Determine the [X, Y] coordinate at the center of the cell enclosing the given text.  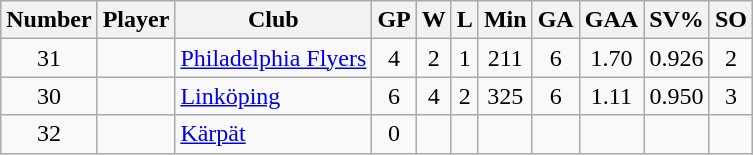
1 [464, 58]
211 [505, 58]
L [464, 20]
1.11 [611, 96]
0.926 [677, 58]
0.950 [677, 96]
GP [394, 20]
SV% [677, 20]
Number [49, 20]
Philadelphia Flyers [274, 58]
0 [394, 134]
W [434, 20]
Club [274, 20]
GA [556, 20]
SO [730, 20]
Kärpät [274, 134]
Linköping [274, 96]
325 [505, 96]
3 [730, 96]
1.70 [611, 58]
30 [49, 96]
GAA [611, 20]
32 [49, 134]
Min [505, 20]
31 [49, 58]
Player [136, 20]
